Extract the (x, y) coordinate from the center of the cell holding the provided text.  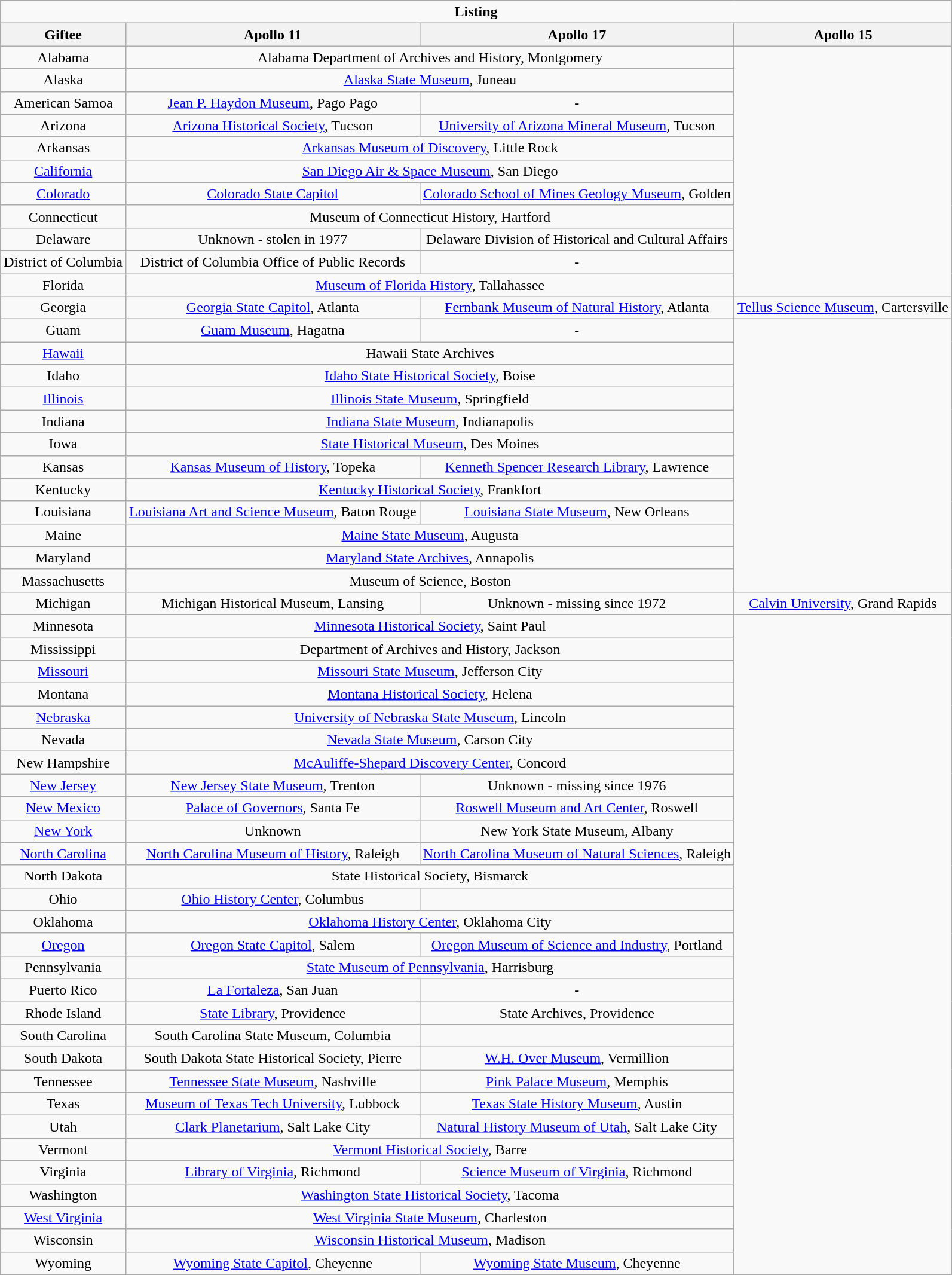
Maine State Museum, Augusta (430, 535)
Washington (63, 1195)
Delaware (63, 239)
Montana (63, 695)
Louisiana (63, 512)
Illinois (63, 399)
Hawaii (63, 353)
Vermont Historical Society, Barre (430, 1149)
California (63, 171)
Fernbank Museum of Natural History, Atlanta (577, 308)
Kentucky Historical Society, Frankfort (430, 490)
Maine (63, 535)
Indiana State Museum, Indianapolis (430, 421)
Illinois State Museum, Springfield (430, 399)
Museum of Florida History, Tallahassee (430, 285)
Missouri (63, 672)
South Dakota State Historical Society, Pierre (273, 1059)
Nevada (63, 740)
W.H. Over Museum, Vermillion (577, 1059)
Alaska (63, 80)
State Historical Society, Bismarck (430, 876)
Wyoming State Museum, Cheyenne (577, 1263)
Delaware Division of Historical and Cultural Affairs (577, 239)
Guam (63, 331)
State Historical Museum, Des Moines (430, 444)
Louisiana Art and Science Museum, Baton Rouge (273, 512)
Library of Virginia, Richmond (273, 1172)
North Carolina (63, 854)
Arkansas Museum of Discovery, Little Rock (430, 148)
State Library, Providence (273, 1013)
Museum of Texas Tech University, Lubbock (273, 1104)
Kansas (63, 467)
Idaho State Historical Society, Boise (430, 376)
Oregon Museum of Science and Industry, Portland (577, 944)
Unknown - missing since 1976 (577, 785)
Unknown (273, 831)
Kenneth Spencer Research Library, Lawrence (577, 467)
Minnesota Historical Society, Saint Paul (430, 626)
Giftee (63, 35)
Colorado (63, 194)
Maryland State Archives, Annapolis (430, 558)
Virginia (63, 1172)
West Virginia (63, 1218)
Utah (63, 1127)
Ohio History Center, Columbus (273, 899)
San Diego Air & Space Museum, San Diego (430, 171)
Massachusetts (63, 580)
Indiana (63, 421)
Alabama Department of Archives and History, Montgomery (430, 57)
South Carolina (63, 1036)
Natural History Museum of Utah, Salt Lake City (577, 1127)
Tennessee (63, 1081)
McAuliffe-Shepard Discovery Center, Concord (430, 763)
Guam Museum, Hagatna (273, 331)
Alabama (63, 57)
Palace of Governors, Santa Fe (273, 808)
Oregon (63, 944)
North Carolina Museum of Natural Sciences, Raleigh (577, 854)
Arizona Historical Society, Tucson (273, 126)
New York State Museum, Albany (577, 831)
South Dakota (63, 1059)
Georgia (63, 308)
Idaho (63, 376)
Mississippi (63, 649)
Montana Historical Society, Helena (430, 695)
Florida (63, 285)
Museum of Connecticut History, Hartford (430, 216)
La Fortaleza, San Juan (273, 990)
Calvin University, Grand Rapids (843, 603)
Listing (476, 12)
University of Arizona Mineral Museum, Tucson (577, 126)
Kansas Museum of History, Topeka (273, 467)
Nevada State Museum, Carson City (430, 740)
Rhode Island (63, 1013)
Texas State History Museum, Austin (577, 1104)
Pennsylvania (63, 967)
South Carolina State Museum, Columbia (273, 1036)
Pink Palace Museum, Memphis (577, 1081)
Wyoming State Capitol, Cheyenne (273, 1263)
Museum of Science, Boston (430, 580)
Tennessee State Museum, Nashville (273, 1081)
Colorado State Capitol (273, 194)
Oklahoma History Center, Oklahoma City (430, 922)
New Mexico (63, 808)
State Museum of Pennsylvania, Harrisburg (430, 967)
Georgia State Capitol, Atlanta (273, 308)
Ohio (63, 899)
District of Columbia (63, 262)
Texas (63, 1104)
Wyoming (63, 1263)
Connecticut (63, 216)
Vermont (63, 1149)
Apollo 17 (577, 35)
Puerto Rico (63, 990)
Department of Archives and History, Jackson (430, 649)
Tellus Science Museum, Cartersville (843, 308)
Wisconsin Historical Museum, Madison (430, 1240)
West Virginia State Museum, Charleston (430, 1218)
Apollo 15 (843, 35)
Missouri State Museum, Jefferson City (430, 672)
Arizona (63, 126)
Science Museum of Virginia, Richmond (577, 1172)
North Dakota (63, 876)
Arkansas (63, 148)
Maryland (63, 558)
Michigan (63, 603)
Unknown - stolen in 1977 (273, 239)
Kentucky (63, 490)
Iowa (63, 444)
Nebraska (63, 717)
District of Columbia Office of Public Records (273, 262)
Apollo 11 (273, 35)
New Jersey (63, 785)
Clark Planetarium, Salt Lake City (273, 1127)
Alaska State Museum, Juneau (430, 80)
University of Nebraska State Museum, Lincoln (430, 717)
Oregon State Capitol, Salem (273, 944)
State Archives, Providence (577, 1013)
Unknown - missing since 1972 (577, 603)
Colorado School of Mines Geology Museum, Golden (577, 194)
Minnesota (63, 626)
Michigan Historical Museum, Lansing (273, 603)
New Hampshire (63, 763)
New York (63, 831)
Wisconsin (63, 1240)
Hawaii State Archives (430, 353)
American Samoa (63, 103)
Oklahoma (63, 922)
Jean P. Haydon Museum, Pago Pago (273, 103)
Roswell Museum and Art Center, Roswell (577, 808)
Washington State Historical Society, Tacoma (430, 1195)
New Jersey State Museum, Trenton (273, 785)
Louisiana State Museum, New Orleans (577, 512)
North Carolina Museum of History, Raleigh (273, 854)
